Output the [x, y] coordinate of the center of the cell containing the given text.  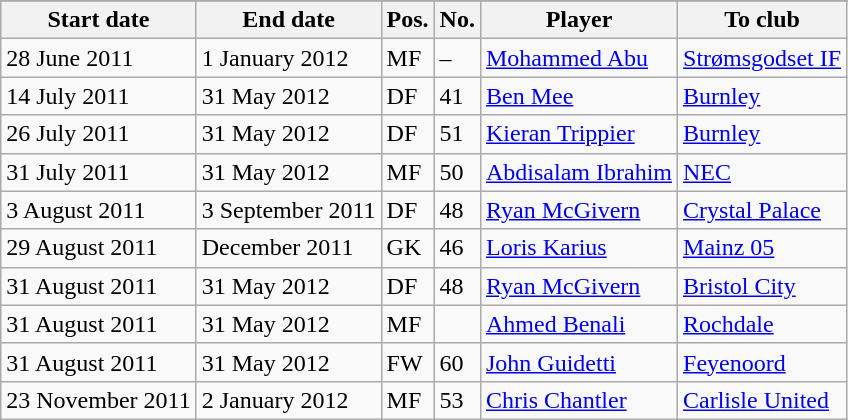
41 [457, 96]
Mohammed Abu [578, 58]
29 August 2011 [98, 248]
23 November 2011 [98, 400]
3 August 2011 [98, 210]
Mainz 05 [762, 248]
Ahmed Benali [578, 324]
Chris Chantler [578, 400]
1 January 2012 [288, 58]
51 [457, 134]
60 [457, 362]
Abdisalam Ibrahim [578, 172]
Crystal Palace [762, 210]
2 January 2012 [288, 400]
GK [408, 248]
John Guidetti [578, 362]
Loris Karius [578, 248]
NEC [762, 172]
14 July 2011 [98, 96]
End date [288, 20]
28 June 2011 [98, 58]
December 2011 [288, 248]
Pos. [408, 20]
To club [762, 20]
53 [457, 400]
Carlisle United [762, 400]
Feyenoord [762, 362]
Kieran Trippier [578, 134]
26 July 2011 [98, 134]
Strømsgodset IF [762, 58]
FW [408, 362]
50 [457, 172]
Start date [98, 20]
Ben Mee [578, 96]
46 [457, 248]
Rochdale [762, 324]
Bristol City [762, 286]
31 July 2011 [98, 172]
– [457, 58]
3 September 2011 [288, 210]
Player [578, 20]
No. [457, 20]
